Extract the [X, Y] coordinate from the center of the cell holding the provided text.  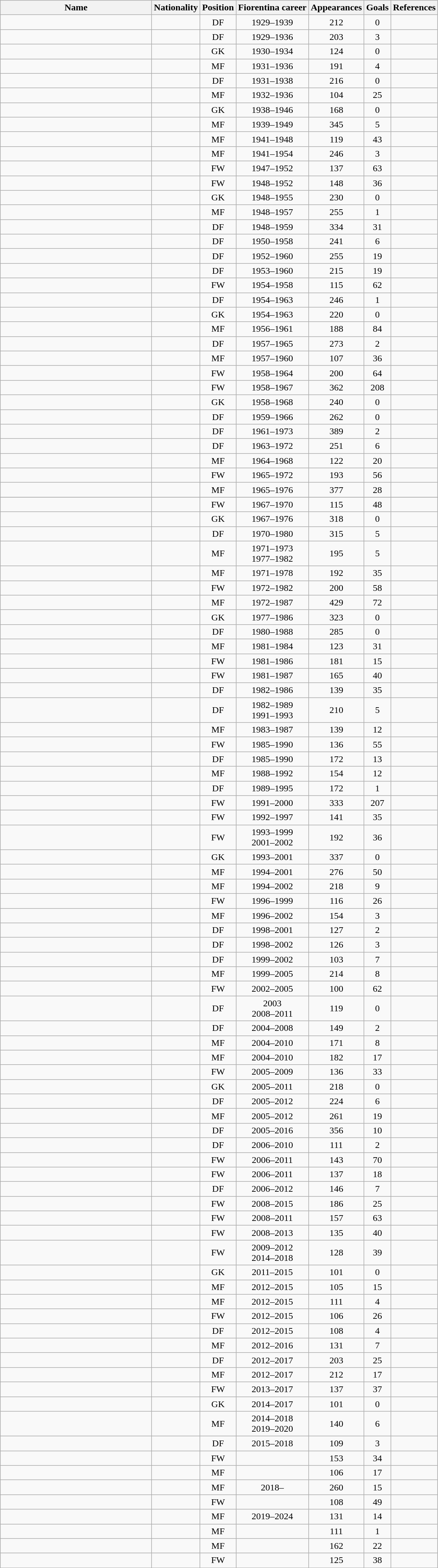
107 [336, 358]
208 [377, 387]
1948–1957 [272, 212]
149 [336, 1028]
1996–1999 [272, 901]
References [414, 8]
162 [336, 1546]
Nationality [176, 8]
1941–1948 [272, 139]
191 [336, 66]
135 [336, 1233]
37 [377, 1389]
1989–1995 [272, 788]
345 [336, 124]
13 [377, 759]
141 [336, 817]
193 [336, 475]
276 [336, 872]
28 [377, 490]
1950–1958 [272, 241]
273 [336, 344]
1982–19891991–1993 [272, 710]
1961–1973 [272, 432]
2005–2016 [272, 1130]
126 [336, 945]
2005–2009 [272, 1072]
1988–1992 [272, 774]
377 [336, 490]
140 [336, 1424]
2014–20182019–2020 [272, 1424]
1981–1986 [272, 661]
20 [377, 461]
318 [336, 519]
104 [336, 95]
2005–2011 [272, 1087]
1971–19731977–1982 [272, 554]
188 [336, 329]
1963–1972 [272, 446]
124 [336, 51]
334 [336, 227]
2012–2016 [272, 1345]
261 [336, 1116]
1948–1955 [272, 198]
Name [76, 8]
Appearances [336, 8]
171 [336, 1043]
70 [377, 1160]
1959–1966 [272, 417]
1957–1960 [272, 358]
315 [336, 534]
2008–2015 [272, 1204]
362 [336, 387]
1996–2002 [272, 916]
125 [336, 1560]
1999–2002 [272, 959]
10 [377, 1130]
50 [377, 872]
33 [377, 1072]
109 [336, 1444]
1964–1968 [272, 461]
157 [336, 1218]
143 [336, 1160]
2018– [272, 1487]
285 [336, 632]
1957–1965 [272, 344]
72 [377, 602]
241 [336, 241]
1941–1954 [272, 154]
122 [336, 461]
39 [377, 1252]
1994–2001 [272, 872]
1998–2001 [272, 930]
1972–1982 [272, 588]
1999–2005 [272, 974]
337 [336, 857]
1993–2001 [272, 857]
429 [336, 602]
1971–1978 [272, 573]
2019–2024 [272, 1517]
251 [336, 446]
1929–1939 [272, 22]
43 [377, 139]
216 [336, 81]
207 [377, 803]
1967–1970 [272, 504]
116 [336, 901]
127 [336, 930]
1970–1980 [272, 534]
323 [336, 617]
1931–1938 [272, 81]
2009–20122014–2018 [272, 1252]
1991–2000 [272, 803]
Fiorentina career [272, 8]
153 [336, 1458]
146 [336, 1189]
2004–2008 [272, 1028]
2006–2010 [272, 1145]
84 [377, 329]
2013–2017 [272, 1389]
2011–2015 [272, 1272]
2006–2012 [272, 1189]
2015–2018 [272, 1444]
1993–19992001–2002 [272, 837]
128 [336, 1252]
1948–1959 [272, 227]
181 [336, 661]
1958–1968 [272, 402]
230 [336, 198]
20032008–2011 [272, 1008]
123 [336, 646]
103 [336, 959]
64 [377, 373]
Position [218, 8]
1967–1976 [272, 519]
58 [377, 588]
224 [336, 1101]
1947–1952 [272, 168]
105 [336, 1287]
168 [336, 110]
18 [377, 1174]
1992–1997 [272, 817]
220 [336, 314]
1980–1988 [272, 632]
195 [336, 554]
1958–1967 [272, 387]
1998–2002 [272, 945]
1977–1986 [272, 617]
1981–1987 [272, 676]
260 [336, 1487]
1994–2002 [272, 886]
100 [336, 989]
186 [336, 1204]
55 [377, 744]
333 [336, 803]
214 [336, 974]
14 [377, 1517]
182 [336, 1057]
34 [377, 1458]
215 [336, 271]
356 [336, 1130]
49 [377, 1502]
165 [336, 676]
1954–1958 [272, 285]
1956–1961 [272, 329]
48 [377, 504]
1982–1986 [272, 690]
2008–2011 [272, 1218]
1958–1964 [272, 373]
1972–1987 [272, 602]
2008–2013 [272, 1233]
389 [336, 432]
22 [377, 1546]
1938–1946 [272, 110]
1981–1984 [272, 646]
Goals [377, 8]
1952–1960 [272, 256]
2014–2017 [272, 1404]
38 [377, 1560]
56 [377, 475]
2002–2005 [272, 989]
148 [336, 183]
1931–1936 [272, 66]
1929–1936 [272, 37]
262 [336, 417]
240 [336, 402]
1965–1972 [272, 475]
1932–1936 [272, 95]
210 [336, 710]
1953–1960 [272, 271]
1948–1952 [272, 183]
9 [377, 886]
1930–1934 [272, 51]
1983–1987 [272, 730]
1965–1976 [272, 490]
1939–1949 [272, 124]
